Search for the cell housing the specified text and yield its [x, y] center coordinate. 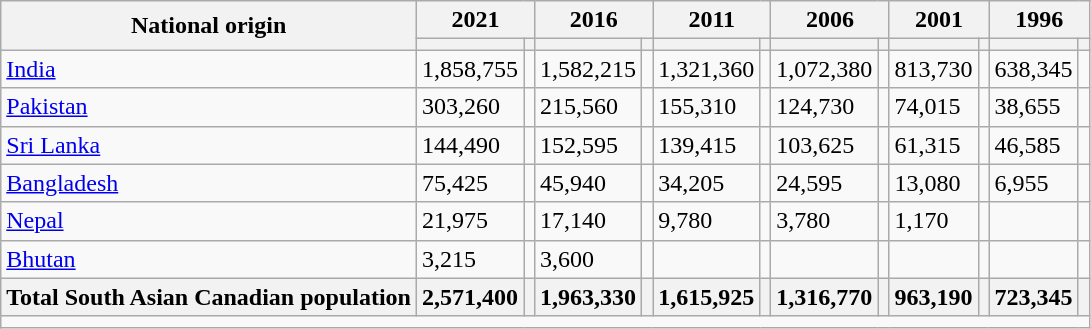
9,780 [706, 221]
124,730 [824, 107]
638,345 [1034, 69]
813,730 [934, 69]
2021 [475, 20]
1,321,360 [706, 69]
National origin [209, 26]
Pakistan [209, 107]
74,015 [934, 107]
1,858,755 [470, 69]
1,316,770 [824, 297]
46,585 [1034, 145]
3,780 [824, 221]
3,600 [588, 259]
38,655 [1034, 107]
2016 [594, 20]
17,140 [588, 221]
24,595 [824, 183]
Sri Lanka [209, 145]
Bhutan [209, 259]
963,190 [934, 297]
139,415 [706, 145]
13,080 [934, 183]
1,615,925 [706, 297]
152,595 [588, 145]
155,310 [706, 107]
Bangladesh [209, 183]
61,315 [934, 145]
6,955 [1034, 183]
2011 [712, 20]
723,345 [1034, 297]
1,582,215 [588, 69]
2,571,400 [470, 297]
Nepal [209, 221]
1996 [1039, 20]
Total South Asian Canadian population [209, 297]
34,205 [706, 183]
144,490 [470, 145]
1,170 [934, 221]
India [209, 69]
21,975 [470, 221]
1,963,330 [588, 297]
1,072,380 [824, 69]
303,260 [470, 107]
45,940 [588, 183]
3,215 [470, 259]
2006 [830, 20]
215,560 [588, 107]
75,425 [470, 183]
103,625 [824, 145]
2001 [939, 20]
